For the text-containing cell, return its midpoint in (x, y) coordinate format. 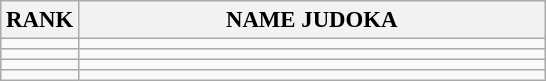
RANK (40, 20)
NAME JUDOKA (312, 20)
